Pinpoint the cell where the given text exists, returning its [X, Y] midpoint coordinate. 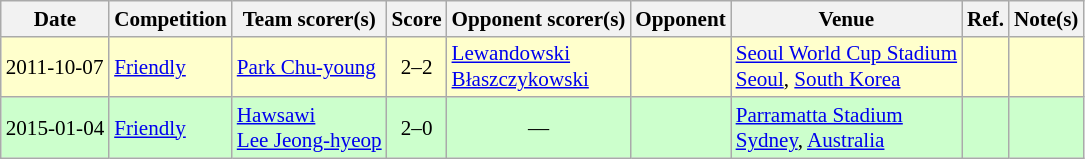
Opponent scorer(s) [539, 18]
Note(s) [1046, 18]
Lewandowski Błaszczykowski [539, 66]
Competition [170, 18]
Score [417, 18]
Seoul World Cup StadiumSeoul, South Korea [846, 66]
Parramatta StadiumSydney, Australia [846, 128]
Ref. [986, 18]
2–0 [417, 128]
Date [55, 18]
Hawsawi Lee Jeong-hyeop [310, 128]
2011-10-07 [55, 66]
Team scorer(s) [310, 18]
Park Chu-young [310, 66]
2–2 [417, 66]
Venue [846, 18]
— [539, 128]
2015-01-04 [55, 128]
Opponent [680, 18]
